Return the [X, Y] coordinate for the center point of the cell that contains the specified text.  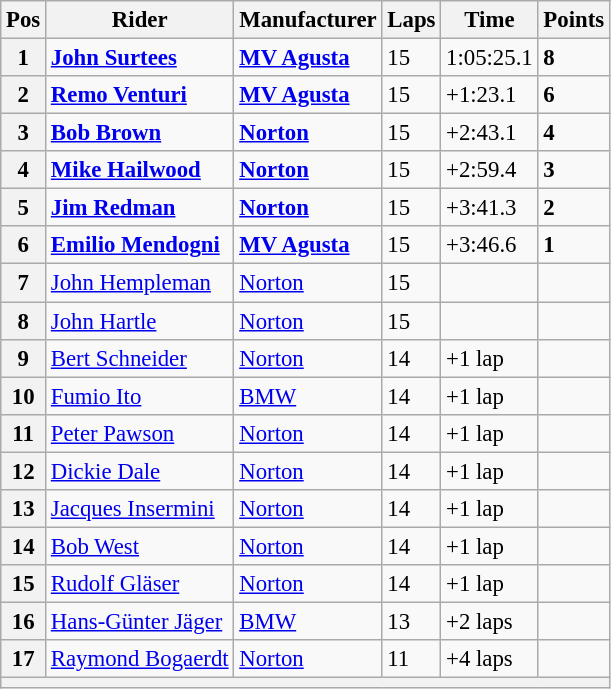
+2:59.4 [490, 170]
9 [24, 358]
+1:23.1 [490, 95]
Fumio Ito [140, 396]
Mike Hailwood [140, 170]
John Hartle [140, 321]
12 [24, 471]
Bert Schneider [140, 358]
Remo Venturi [140, 95]
Peter Pawson [140, 433]
1:05:25.1 [490, 58]
John Hempleman [140, 283]
5 [24, 208]
+2:43.1 [490, 133]
Jim Redman [140, 208]
Bob West [140, 546]
Pos [24, 20]
Rider [140, 20]
Jacques Insermini [140, 509]
Raymond Bogaerdt [140, 659]
Laps [412, 20]
John Surtees [140, 58]
Hans-Günter Jäger [140, 621]
Time [490, 20]
Bob Brown [140, 133]
+3:41.3 [490, 208]
Points [574, 20]
16 [24, 621]
+4 laps [490, 659]
7 [24, 283]
Dickie Dale [140, 471]
Emilio Mendogni [140, 245]
Rudolf Gläser [140, 584]
17 [24, 659]
10 [24, 396]
+2 laps [490, 621]
+3:46.6 [490, 245]
Manufacturer [308, 20]
